Determine the (x, y) coordinate at the center of the cell enclosing the given text.  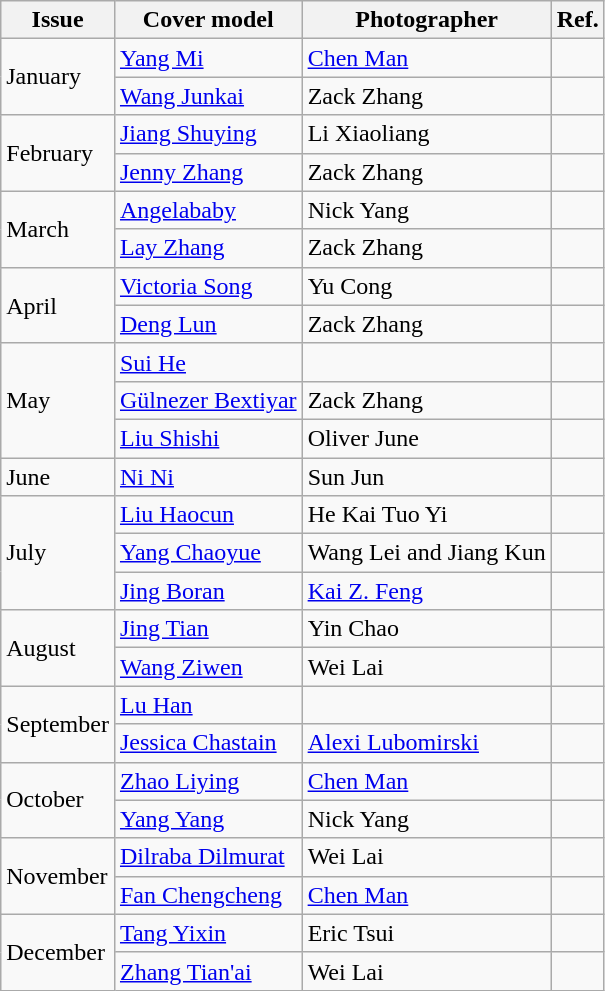
Alexi Lubomirski (426, 743)
Ref. (578, 20)
August (58, 648)
Yang Mi (208, 58)
July (58, 553)
Liu Haocun (208, 515)
Eric Tsui (426, 933)
Jenny Zhang (208, 172)
Ni Ni (208, 477)
Sun Jun (426, 477)
Jing Boran (208, 591)
May (58, 400)
Wang Lei and Jiang Kun (426, 553)
He Kai Tuo Yi (426, 515)
Liu Shishi (208, 438)
June (58, 477)
December (58, 952)
Wang Ziwen (208, 667)
Deng Lun (208, 324)
Wang Junkai (208, 96)
April (58, 305)
Yu Cong (426, 286)
Angelababy (208, 210)
Issue (58, 20)
Lu Han (208, 705)
Sui He (208, 362)
November (58, 876)
Jiang Shuying (208, 134)
Zhao Liying (208, 781)
Zhang Tian'ai (208, 971)
February (58, 153)
Jing Tian (208, 629)
Cover model (208, 20)
Dilraba Dilmurat (208, 857)
Jessica Chastain (208, 743)
Victoria Song (208, 286)
Yin Chao (426, 629)
Yang Chaoyue (208, 553)
Tang Yixin (208, 933)
Oliver June (426, 438)
Lay Zhang (208, 248)
March (58, 229)
Li Xiaoliang (426, 134)
Fan Chengcheng (208, 895)
January (58, 77)
September (58, 724)
October (58, 800)
Photographer (426, 20)
Kai Z. Feng (426, 591)
Gülnezer Bextiyar (208, 400)
Yang Yang (208, 819)
